Find where the given text appears and provide that cell's center as [x, y] coordinate. 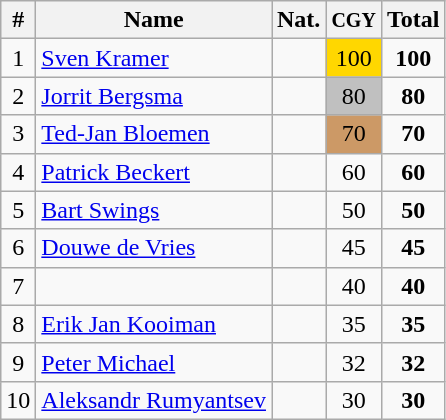
7 [18, 286]
10 [18, 400]
Bart Swings [154, 210]
Nat. [299, 20]
Douwe de Vries [154, 248]
4 [18, 172]
Aleksandr Rumyantsev [154, 400]
3 [18, 134]
Erik Jan Kooiman [154, 324]
8 [18, 324]
Sven Kramer [154, 58]
# [18, 20]
1 [18, 58]
Jorrit Bergsma [154, 96]
9 [18, 362]
Patrick Beckert [154, 172]
6 [18, 248]
Peter Michael [154, 362]
Name [154, 20]
CGY [354, 20]
5 [18, 210]
2 [18, 96]
Total [413, 20]
Ted-Jan Bloemen [154, 134]
